From the cell containing the given text, extract its center point as [x, y] coordinate. 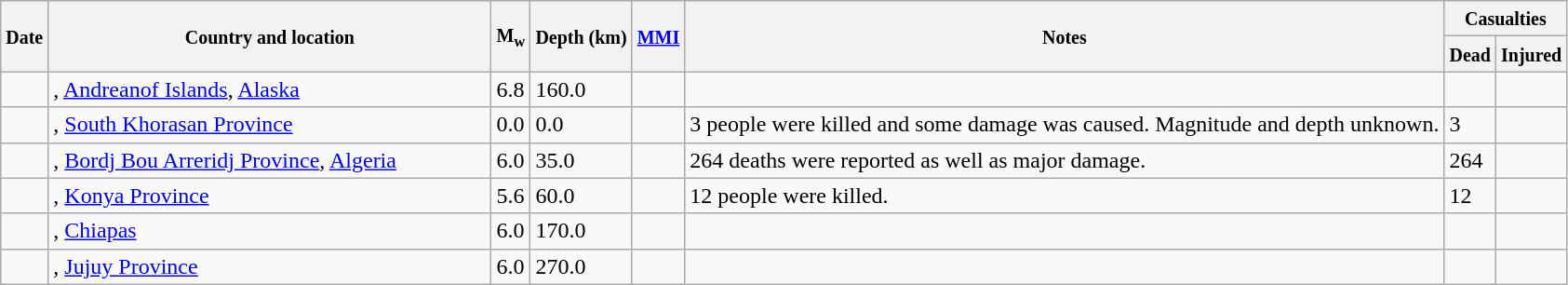
3 people were killed and some damage was caused. Magnitude and depth unknown. [1065, 125]
60.0 [581, 196]
, South Khorasan Province [270, 125]
, Konya Province [270, 196]
, Jujuy Province [270, 266]
264 [1470, 160]
, Bordj Bou Arreridj Province, Algeria [270, 160]
170.0 [581, 231]
12 people were killed. [1065, 196]
, Andreanof Islands, Alaska [270, 89]
Injured [1531, 54]
Date [24, 36]
6.8 [511, 89]
Mw [511, 36]
Notes [1065, 36]
Casualties [1506, 19]
Country and location [270, 36]
12 [1470, 196]
, Chiapas [270, 231]
35.0 [581, 160]
264 deaths were reported as well as major damage. [1065, 160]
Depth (km) [581, 36]
270.0 [581, 266]
MMI [659, 36]
3 [1470, 125]
5.6 [511, 196]
160.0 [581, 89]
Dead [1470, 54]
